Identify which cell holds the provided text, then report its [X, Y] central coordinate. 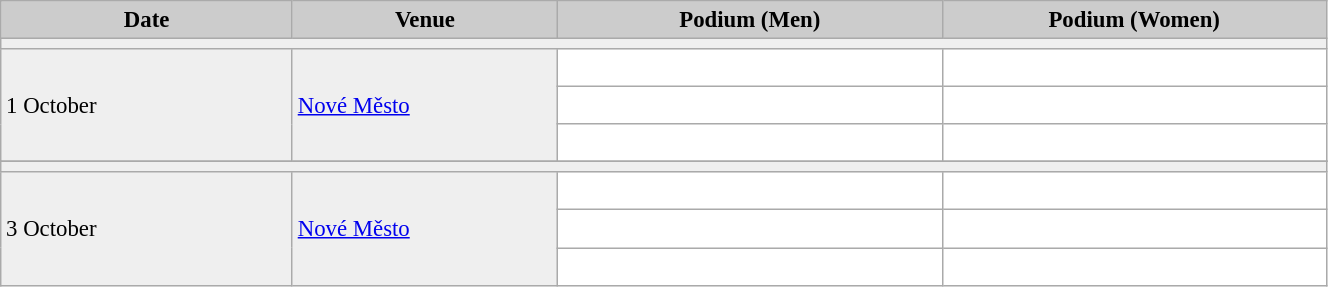
1 October [147, 106]
3 October [147, 228]
Venue [424, 20]
Podium (Women) [1134, 20]
Date [147, 20]
Podium (Men) [750, 20]
